Return the [X, Y] coordinate for the center point of the cell that contains the specified text.  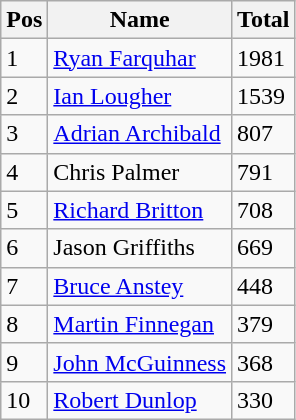
368 [264, 362]
Adrian Archibald [140, 134]
Ian Lougher [140, 96]
708 [264, 210]
Jason Griffiths [140, 248]
7 [24, 286]
10 [24, 400]
8 [24, 324]
448 [264, 286]
1539 [264, 96]
Bruce Anstey [140, 286]
Name [140, 20]
330 [264, 400]
3 [24, 134]
791 [264, 172]
Pos [24, 20]
Ryan Farquhar [140, 58]
Chris Palmer [140, 172]
Total [264, 20]
379 [264, 324]
1 [24, 58]
John McGuinness [140, 362]
Richard Britton [140, 210]
807 [264, 134]
Martin Finnegan [140, 324]
4 [24, 172]
9 [24, 362]
Robert Dunlop [140, 400]
2 [24, 96]
5 [24, 210]
1981 [264, 58]
669 [264, 248]
6 [24, 248]
